Identify which cell holds the provided text, then report its (x, y) central coordinate. 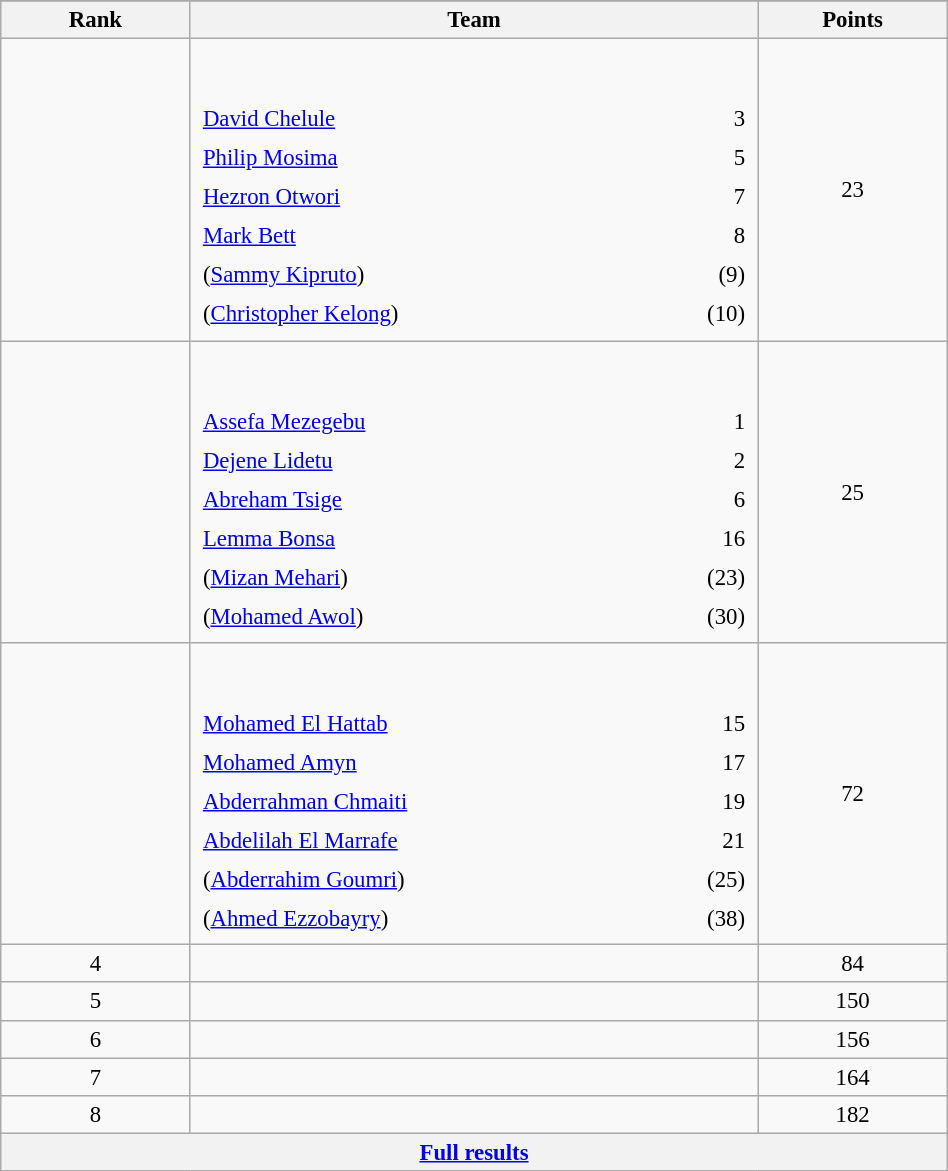
150 (852, 1002)
84 (852, 964)
Abderrahman Chmaiti (422, 801)
72 (852, 794)
Rank (96, 20)
25 (852, 492)
Lemma Bonsa (413, 538)
(Abderrahim Goumri) (422, 880)
Philip Mosima (421, 158)
(23) (691, 577)
Full results (474, 1152)
2 (691, 460)
(9) (698, 275)
16 (691, 538)
182 (852, 1114)
(30) (691, 616)
Points (852, 20)
3 (698, 119)
164 (852, 1077)
17 (700, 762)
4 (96, 964)
21 (700, 840)
1 (691, 421)
19 (700, 801)
David Chelule 3 Philip Mosima 5 Hezron Otwori 7 Mark Bett 8 (Sammy Kipruto) (9) (Christopher Kelong) (10) (474, 190)
(Sammy Kipruto) (421, 275)
Assefa Mezegebu (413, 421)
David Chelule (421, 119)
15 (700, 723)
(38) (700, 919)
(10) (698, 314)
(Mizan Mehari) (413, 577)
(Christopher Kelong) (421, 314)
Team (474, 20)
Assefa Mezegebu 1 Dejene Lidetu 2 Abreham Tsige 6 Lemma Bonsa 16 (Mizan Mehari) (23) (Mohamed Awol) (30) (474, 492)
Hezron Otwori (421, 197)
23 (852, 190)
156 (852, 1039)
Abreham Tsige (413, 499)
(Ahmed Ezzobayry) (422, 919)
Mohamed Amyn (422, 762)
(25) (700, 880)
Abdelilah El Marrafe (422, 840)
Dejene Lidetu (413, 460)
Mark Bett (421, 236)
Mohamed El Hattab (422, 723)
(Mohamed Awol) (413, 616)
Mohamed El Hattab 15 Mohamed Amyn 17 Abderrahman Chmaiti 19 Abdelilah El Marrafe 21 (Abderrahim Goumri) (25) (Ahmed Ezzobayry) (38) (474, 794)
